Scan for the cell matching the given text and deliver its (X, Y) coordinate at center. 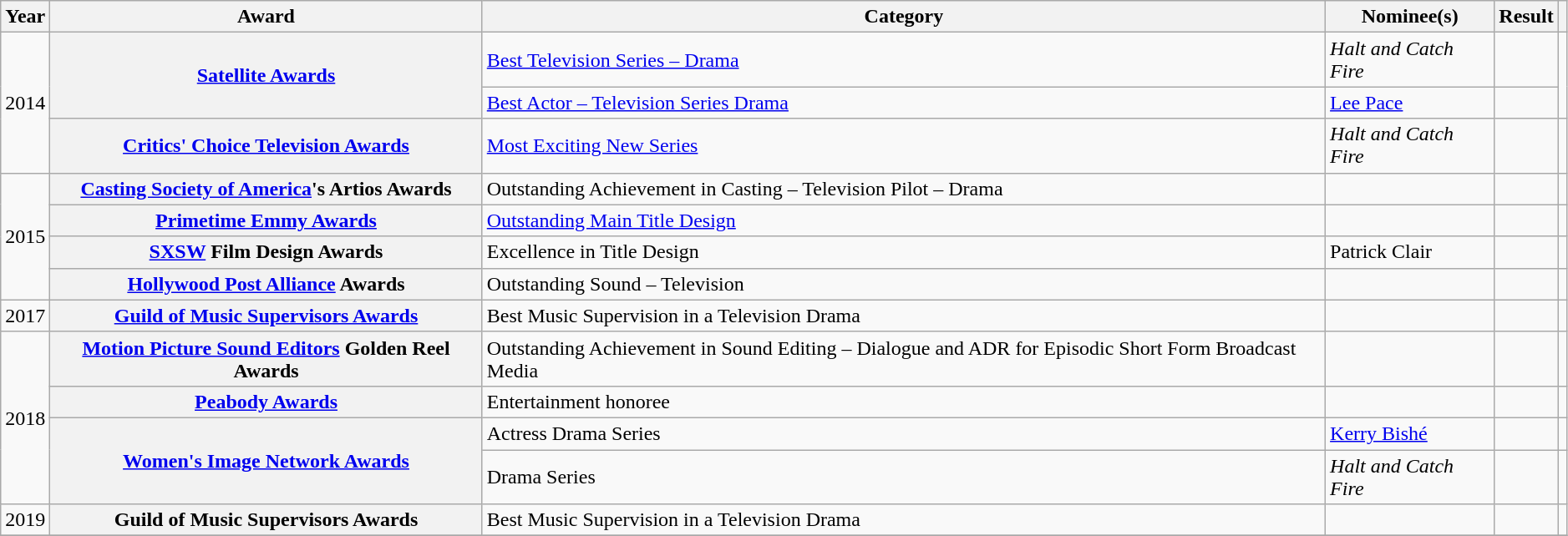
Casting Society of America's Artios Awards (266, 189)
Motion Picture Sound Editors Golden Reel Awards (266, 359)
Entertainment honoree (904, 402)
Most Exciting New Series (904, 145)
Kerry Bishé (1410, 433)
Award (266, 17)
Primetime Emmy Awards (266, 220)
Peabody Awards (266, 402)
Hollywood Post Alliance Awards (266, 284)
Best Actor – Television Series Drama (904, 103)
Nominee(s) (1410, 17)
2019 (25, 520)
2018 (25, 417)
2014 (25, 103)
Best Television Series – Drama (904, 60)
Outstanding Sound – Television (904, 284)
Excellence in Title Design (904, 252)
Outstanding Main Title Design (904, 220)
Drama Series (904, 476)
2017 (25, 316)
Actress Drama Series (904, 433)
Patrick Clair (1410, 252)
Lee Pace (1410, 103)
Category (904, 17)
SXSW Film Design Awards (266, 252)
Women's Image Network Awards (266, 461)
Critics' Choice Television Awards (266, 145)
Satellite Awards (266, 75)
2015 (25, 236)
Outstanding Achievement in Casting – Television Pilot – Drama (904, 189)
Year (25, 17)
Result (1526, 17)
Outstanding Achievement in Sound Editing – Dialogue and ADR for Episodic Short Form Broadcast Media (904, 359)
